Identify which cell holds the provided text, then report its [x, y] central coordinate. 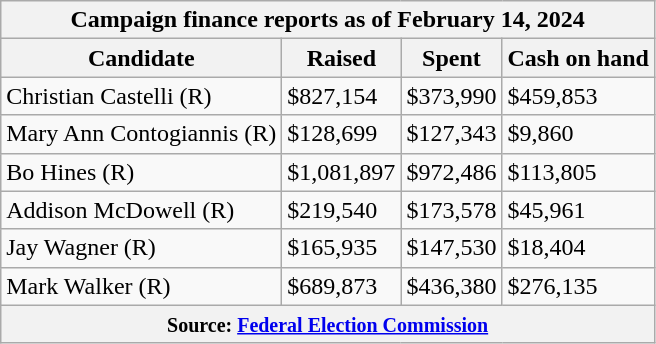
Addison McDowell (R) [142, 210]
$436,380 [452, 286]
Jay Wagner (R) [142, 248]
Mark Walker (R) [142, 286]
$827,154 [342, 96]
$1,081,897 [342, 172]
$128,699 [342, 134]
$219,540 [342, 210]
Cash on hand [578, 58]
$276,135 [578, 286]
Spent [452, 58]
Bo Hines (R) [142, 172]
Campaign finance reports as of February 14, 2024 [328, 20]
Christian Castelli (R) [142, 96]
$459,853 [578, 96]
$972,486 [452, 172]
$147,530 [452, 248]
Source: Federal Election Commission [328, 324]
$173,578 [452, 210]
Raised [342, 58]
Mary Ann Contogiannis (R) [142, 134]
$45,961 [578, 210]
$373,990 [452, 96]
Candidate [142, 58]
$18,404 [578, 248]
$127,343 [452, 134]
$113,805 [578, 172]
$9,860 [578, 134]
$165,935 [342, 248]
$689,873 [342, 286]
